Locate the cell with the specified text and output its [x, y] center coordinate. 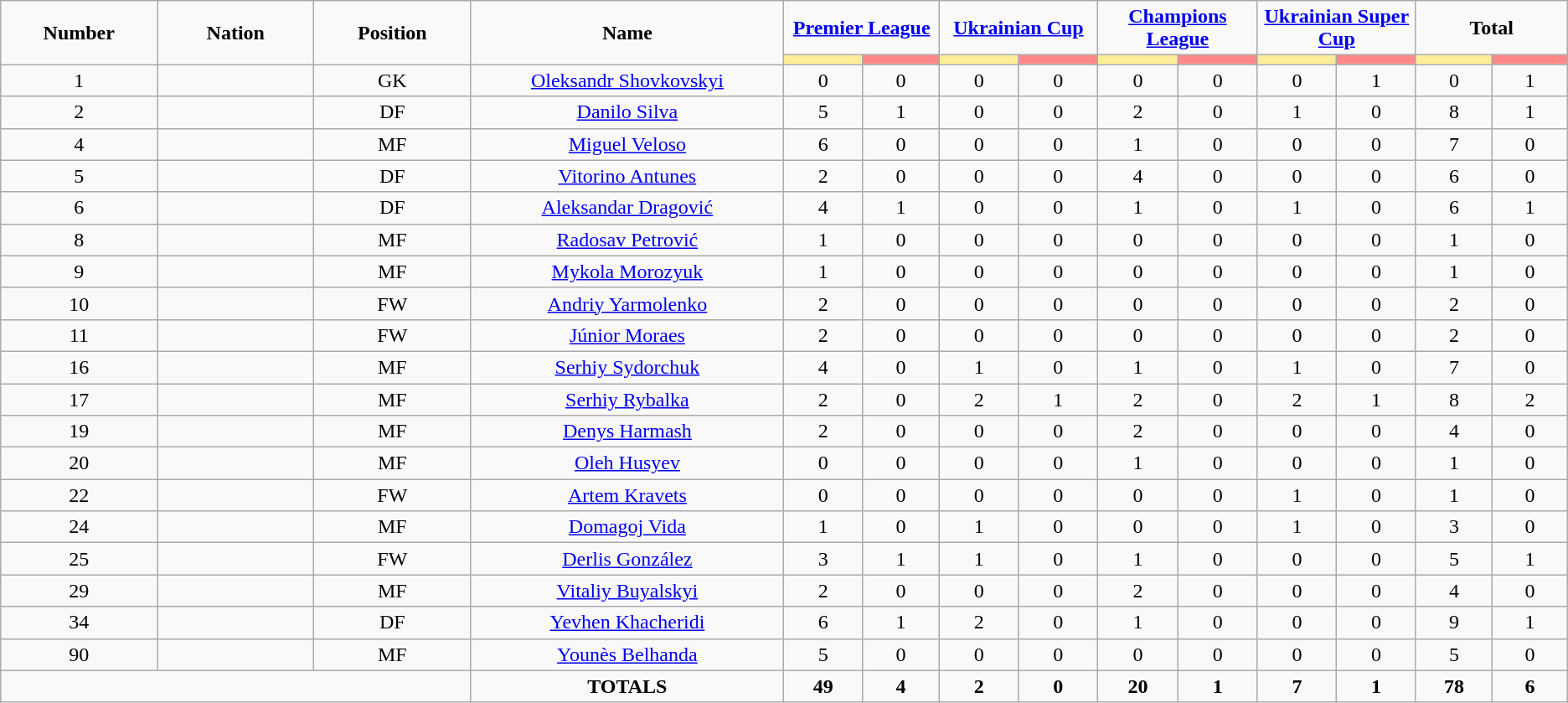
Vitaliy Buyalskyi [627, 591]
25 [79, 559]
Oleh Husyev [627, 463]
Position [392, 33]
22 [79, 495]
Radosav Petrović [627, 240]
TOTALS [627, 686]
19 [79, 432]
Danilo Silva [627, 112]
Domagoj Vida [627, 527]
Yevhen Khacheridi [627, 623]
Nation [236, 33]
Ukrainian Cup [1019, 28]
Aleksandar Dragović [627, 208]
Denys Harmash [627, 432]
Number [79, 33]
16 [79, 367]
34 [79, 623]
29 [79, 591]
Younès Belhanda [627, 654]
90 [79, 654]
17 [79, 400]
Serhiy Rybalka [627, 400]
Premier League [862, 28]
Miguel Veloso [627, 144]
24 [79, 527]
10 [79, 303]
78 [1454, 686]
Ukrainian Super Cup [1337, 28]
Total [1491, 28]
49 [823, 686]
GK [392, 80]
Oleksandr Shovkovskyi [627, 80]
Mykola Morozyuk [627, 271]
Artem Kravets [627, 495]
Serhiy Sydorchuk [627, 367]
Vitorino Antunes [627, 176]
Name [627, 33]
Andriy Yarmolenko [627, 303]
Derlis González [627, 559]
11 [79, 335]
Júnior Moraes [627, 335]
Champions League [1178, 28]
